Search for the cell housing the specified text and yield its (X, Y) center coordinate. 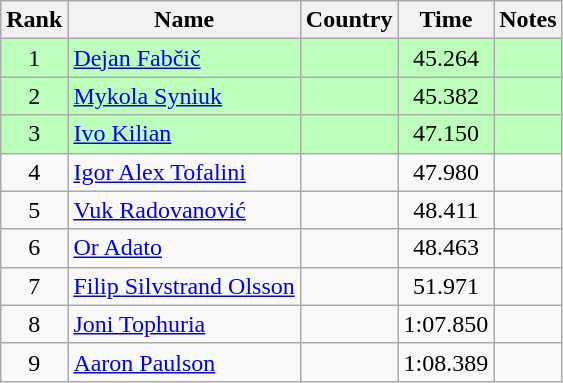
3 (34, 134)
45.382 (446, 96)
51.971 (446, 286)
Joni Tophuria (184, 324)
5 (34, 210)
48.463 (446, 248)
8 (34, 324)
Dejan Fabčič (184, 58)
48.411 (446, 210)
Country (349, 20)
1:07.850 (446, 324)
47.980 (446, 172)
4 (34, 172)
1:08.389 (446, 362)
45.264 (446, 58)
2 (34, 96)
7 (34, 286)
Igor Alex Tofalini (184, 172)
6 (34, 248)
Mykola Syniuk (184, 96)
Time (446, 20)
Name (184, 20)
Rank (34, 20)
Ivo Kilian (184, 134)
Filip Silvstrand Olsson (184, 286)
Notes (528, 20)
1 (34, 58)
47.150 (446, 134)
9 (34, 362)
Aaron Paulson (184, 362)
Vuk Radovanović (184, 210)
Or Adato (184, 248)
